For the text-containing cell, return its midpoint in [X, Y] coordinate format. 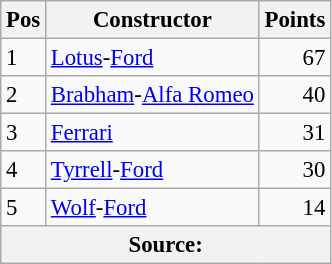
2 [24, 95]
Pos [24, 20]
Brabham-Alfa Romeo [153, 95]
Ferrari [153, 133]
Lotus-Ford [153, 58]
3 [24, 133]
1 [24, 58]
Wolf-Ford [153, 208]
Constructor [153, 20]
4 [24, 170]
5 [24, 208]
67 [294, 58]
31 [294, 133]
Tyrrell-Ford [153, 170]
30 [294, 170]
Source: [166, 245]
40 [294, 95]
14 [294, 208]
Points [294, 20]
